Return the [x, y] coordinate for the center point of the cell that contains the specified text.  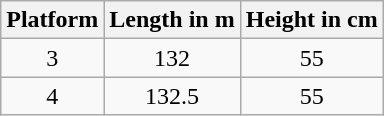
132 [172, 58]
Length in m [172, 20]
Platform [52, 20]
4 [52, 96]
Height in cm [312, 20]
132.5 [172, 96]
3 [52, 58]
